Output the (x, y) coordinate of the center of the cell containing the given text.  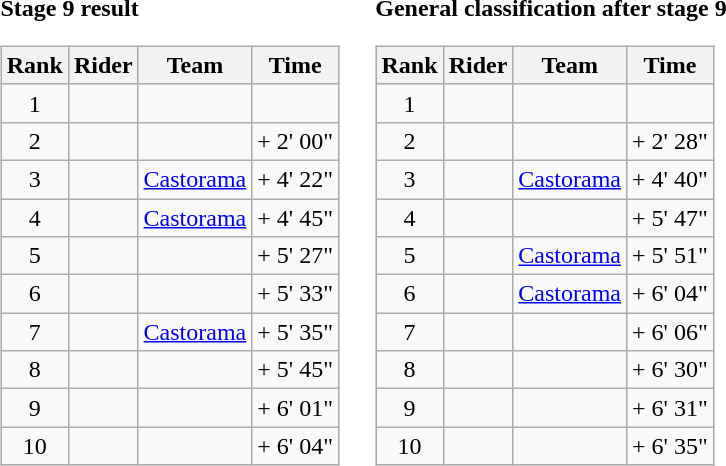
+ 5' 27" (296, 256)
+ 5' 35" (296, 332)
+ 5' 45" (296, 370)
+ 2' 00" (296, 141)
+ 6' 35" (670, 446)
+ 4' 40" (670, 179)
+ 5' 51" (670, 256)
+ 5' 47" (670, 217)
+ 4' 45" (296, 217)
+ 6' 06" (670, 332)
+ 6' 31" (670, 408)
+ 2' 28" (670, 141)
+ 6' 01" (296, 408)
+ 6' 30" (670, 370)
+ 5' 33" (296, 294)
+ 4' 22" (296, 179)
